Extract the (X, Y) coordinate from the center of the cell holding the provided text.  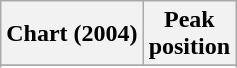
Chart (2004) (72, 34)
Peakposition (189, 34)
